Scan for the cell matching the given text and deliver its [x, y] coordinate at center. 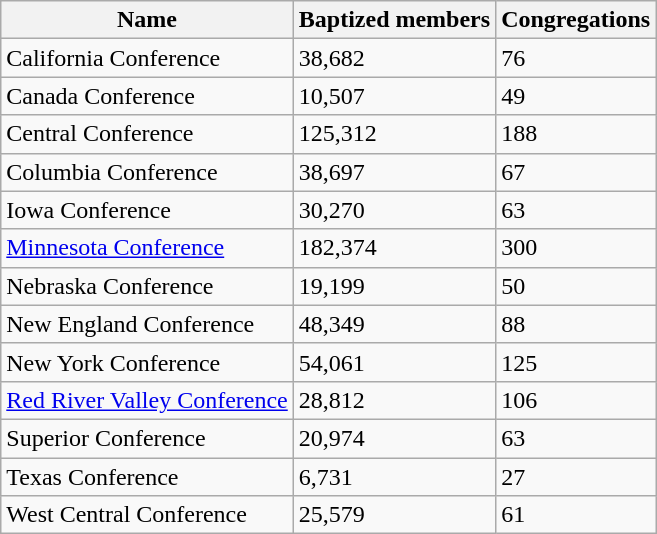
125 [576, 362]
28,812 [394, 400]
300 [576, 248]
Congregations [576, 20]
27 [576, 477]
67 [576, 172]
20,974 [394, 438]
New York Conference [148, 362]
48,349 [394, 324]
61 [576, 515]
Baptized members [394, 20]
182,374 [394, 248]
Nebraska Conference [148, 286]
Columbia Conference [148, 172]
10,507 [394, 96]
50 [576, 286]
19,199 [394, 286]
Minnesota Conference [148, 248]
88 [576, 324]
Red River Valley Conference [148, 400]
Central Conference [148, 134]
38,697 [394, 172]
Superior Conference [148, 438]
Canada Conference [148, 96]
30,270 [394, 210]
California Conference [148, 58]
49 [576, 96]
76 [576, 58]
West Central Conference [148, 515]
25,579 [394, 515]
New England Conference [148, 324]
106 [576, 400]
Name [148, 20]
188 [576, 134]
54,061 [394, 362]
Iowa Conference [148, 210]
Texas Conference [148, 477]
38,682 [394, 58]
6,731 [394, 477]
125,312 [394, 134]
